From the cell containing the given text, extract its center point as [x, y] coordinate. 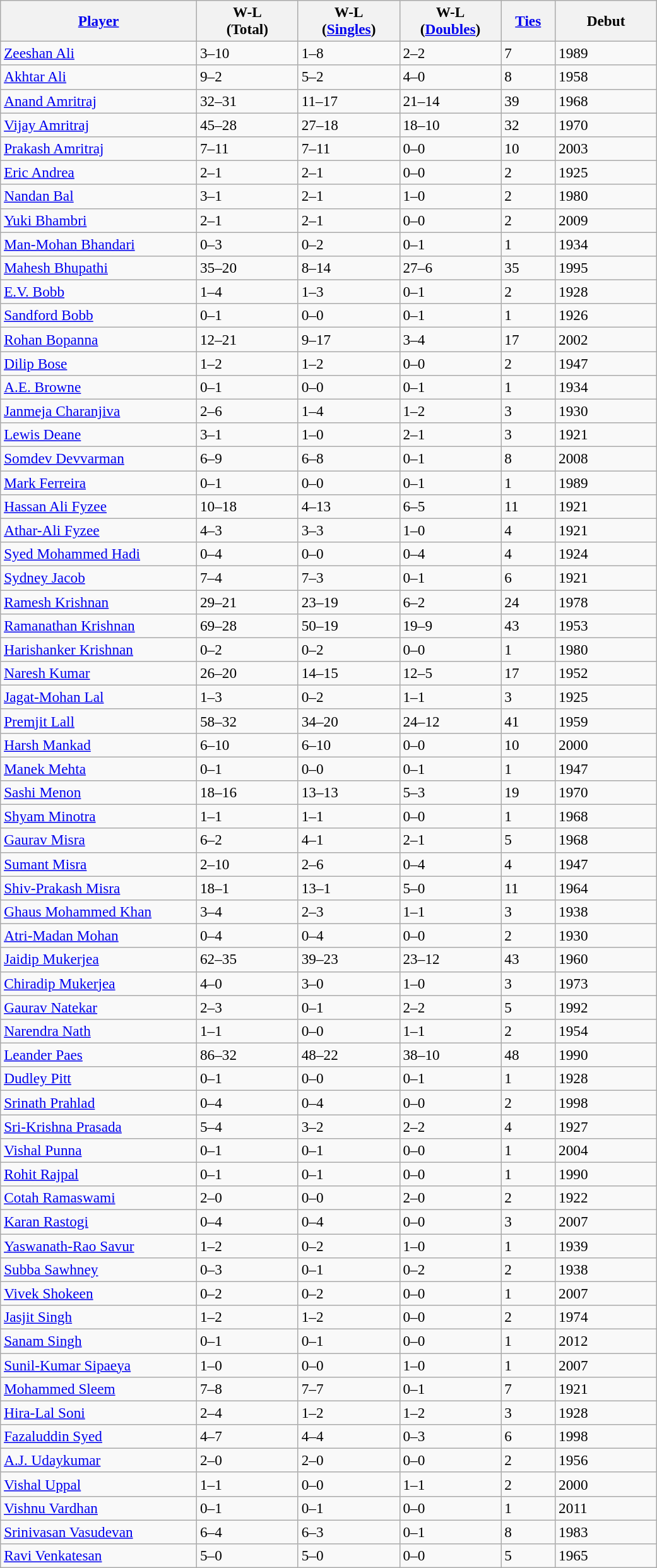
5–4 [247, 1126]
1965 [606, 1555]
14–15 [348, 673]
Subba Sawhney [98, 1269]
Shyam Minotra [98, 816]
9–2 [247, 77]
Chiradip Mukerjea [98, 983]
6–5 [451, 506]
Ties [528, 20]
6–8 [348, 458]
1974 [606, 1317]
13–1 [348, 888]
Vishal Uppal [98, 1484]
35–20 [247, 268]
5–3 [451, 792]
3–0 [348, 983]
8–14 [348, 268]
4–3 [247, 530]
Vivek Shokeen [98, 1293]
1926 [606, 316]
Hassan Ali Fyzee [98, 506]
26–20 [247, 673]
Sanam Singh [98, 1341]
1927 [606, 1126]
1992 [606, 1007]
1939 [606, 1245]
Zeeshan Ali [98, 53]
3–3 [348, 530]
1978 [606, 602]
2–10 [247, 864]
7–7 [348, 1389]
2004 [606, 1150]
Hira-Lal Soni [98, 1413]
Jasjit Singh [98, 1317]
69–28 [247, 626]
2009 [606, 220]
Rohit Rajpal [98, 1174]
Gaurav Misra [98, 840]
21–14 [451, 101]
45–28 [247, 124]
34–20 [348, 721]
2003 [606, 148]
27–18 [348, 124]
Naresh Kumar [98, 673]
7–8 [247, 1389]
18–1 [247, 888]
Mark Ferreira [98, 482]
Gaurav Natekar [98, 1007]
Sri-Krishna Prasada [98, 1126]
Debut [606, 20]
Sashi Menon [98, 792]
Vishnu Vardhan [98, 1508]
1–8 [348, 53]
Yaswanath-Rao Savur [98, 1245]
Sandford Bobb [98, 316]
50–19 [348, 626]
Rohan Bopanna [98, 339]
38–10 [451, 1055]
62–35 [247, 959]
2002 [606, 339]
1922 [606, 1198]
23–19 [348, 602]
Jaidip Mukerjea [98, 959]
1995 [606, 268]
A.J. Udaykumar [98, 1460]
1924 [606, 554]
Sunil-Kumar Sipaeya [98, 1365]
Mahesh Bhupathi [98, 268]
Prakash Amritraj [98, 148]
24–12 [451, 721]
Harishanker Krishnan [98, 650]
Jagat-Mohan Lal [98, 697]
4–13 [348, 506]
1964 [606, 888]
Srinivasan Vasudevan [98, 1531]
9–17 [348, 339]
Vijay Amritraj [98, 124]
Sumant Misra [98, 864]
Harsh Mankad [98, 745]
2011 [606, 1508]
7–4 [247, 578]
24 [528, 602]
19–9 [451, 626]
Leander Paes [98, 1055]
Atri-Madan Mohan [98, 935]
32 [528, 124]
2008 [606, 458]
58–32 [247, 721]
E.V. Bobb [98, 292]
32–31 [247, 101]
18–16 [247, 792]
6–3 [348, 1531]
10–18 [247, 506]
1952 [606, 673]
1953 [606, 626]
41 [528, 721]
19 [528, 792]
Cotah Ramaswami [98, 1198]
Ravi Venkatesan [98, 1555]
Narendra Nath [98, 1031]
Eric Andrea [98, 172]
1954 [606, 1031]
12–21 [247, 339]
2012 [606, 1341]
23–12 [451, 959]
Lewis Deane [98, 435]
35 [528, 268]
3–10 [247, 53]
4–1 [348, 840]
5–2 [348, 77]
Ramanathan Krishnan [98, 626]
Man-Mohan Bhandari [98, 244]
Anand Amritraj [98, 101]
Nandan Bal [98, 196]
48 [528, 1055]
Syed Mohammed Hadi [98, 554]
Dilip Bose [98, 363]
4–4 [348, 1436]
Dudley Pitt [98, 1079]
48–22 [348, 1055]
1973 [606, 983]
12–5 [451, 673]
1958 [606, 77]
1983 [606, 1531]
1956 [606, 1460]
Karan Rastogi [98, 1221]
Yuki Bhambri [98, 220]
2–4 [247, 1413]
Player [98, 20]
13–13 [348, 792]
Athar-Ali Fyzee [98, 530]
Sydney Jacob [98, 578]
1960 [606, 959]
1959 [606, 721]
Mohammed Sleem [98, 1389]
18–10 [451, 124]
Premjit Lall [98, 721]
Ghaus Mohammed Khan [98, 912]
Fazaluddin Syed [98, 1436]
11–17 [348, 101]
Ramesh Krishnan [98, 602]
Manek Mehta [98, 768]
Somdev Devvarman [98, 458]
Shiv-Prakash Misra [98, 888]
6–9 [247, 458]
A.E. Browne [98, 387]
Akhtar Ali [98, 77]
39–23 [348, 959]
86–32 [247, 1055]
W-L(Doubles) [451, 20]
27–6 [451, 268]
3–2 [348, 1126]
Vishal Punna [98, 1150]
W-L(Singles) [348, 20]
Janmeja Charanjiva [98, 411]
4–7 [247, 1436]
W-L(Total) [247, 20]
Srinath Prahlad [98, 1102]
29–21 [247, 602]
39 [528, 101]
6–4 [247, 1531]
7–3 [348, 578]
